Identify which cell holds the provided text, then report its [X, Y] central coordinate. 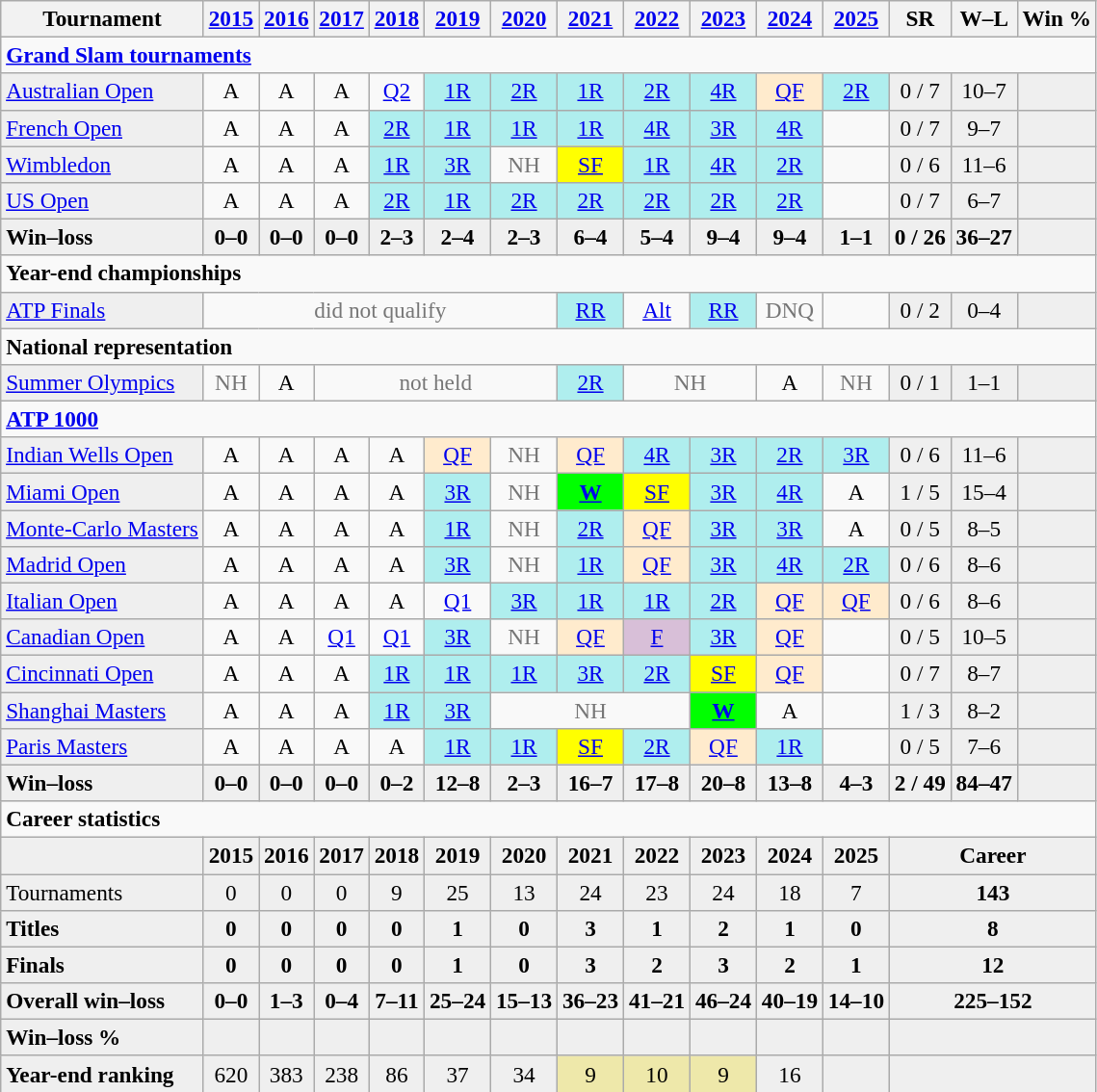
Cincinnati Open [102, 673]
DNQ [790, 310]
15–4 [984, 491]
W–L [984, 18]
15–13 [524, 1001]
238 [341, 1074]
SR [920, 18]
34 [524, 1074]
Q2 [397, 91]
Canadian Open [102, 637]
20–8 [722, 783]
2–4 [458, 237]
Wimbledon [102, 164]
6–4 [591, 237]
10–7 [984, 91]
Australian Open [102, 91]
8–7 [984, 673]
41–21 [657, 1001]
13–8 [790, 783]
Tournament [102, 18]
Win–loss % [102, 1037]
Tournaments [102, 892]
Titles [102, 928]
16–7 [591, 783]
8–5 [984, 528]
did not qualify [379, 310]
F [657, 637]
Italian Open [102, 601]
1–3 [287, 1001]
5–4 [657, 237]
Win % [1057, 18]
Career [992, 855]
86 [397, 1074]
25–24 [458, 1001]
2 / 49 [920, 783]
0 / 1 [920, 382]
Grand Slam tournaments [549, 55]
40–19 [790, 1001]
Year-end ranking [102, 1074]
12 [992, 965]
620 [231, 1074]
18 [790, 892]
Finals [102, 965]
10–5 [984, 637]
Indian Wells Open [102, 455]
7–6 [984, 746]
9–7 [984, 128]
8–2 [984, 710]
25 [458, 892]
1 / 3 [920, 710]
0 / 26 [920, 237]
4–3 [855, 783]
46–24 [722, 1001]
8 [992, 928]
17–8 [657, 783]
16 [790, 1074]
ATP Finals [102, 310]
1 / 5 [920, 491]
0 / 2 [920, 310]
Summer Olympics [102, 382]
US Open [102, 200]
0–2 [397, 783]
14–10 [855, 1001]
7–11 [397, 1001]
10 [657, 1074]
Monte-Carlo Masters [102, 528]
National representation [549, 346]
Miami Open [102, 491]
7 [855, 892]
ATP 1000 [549, 419]
225–152 [992, 1001]
36–27 [984, 237]
6–7 [984, 200]
Alt [657, 310]
not held [435, 382]
Career statistics [549, 819]
143 [992, 892]
23 [657, 892]
Shanghai Masters [102, 710]
37 [458, 1074]
13 [524, 892]
Year-end championships [549, 273]
Overall win–loss [102, 1001]
84–47 [984, 783]
French Open [102, 128]
36–23 [591, 1001]
383 [287, 1074]
12–8 [458, 783]
Paris Masters [102, 746]
Madrid Open [102, 564]
